Determine the [X, Y] coordinate at the center of the cell enclosing the given text.  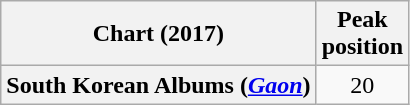
South Korean Albums (Gaon) [158, 85]
Chart (2017) [158, 34]
20 [362, 85]
Peakposition [362, 34]
